Output the [X, Y] coordinate of the center of the cell containing the given text.  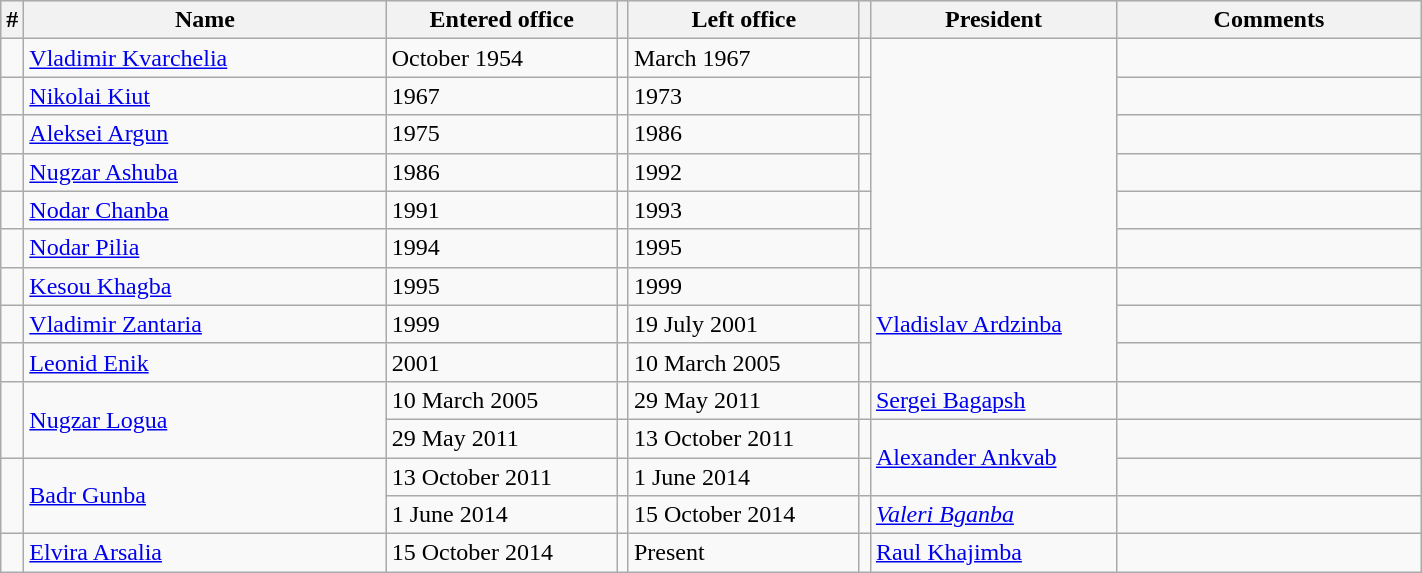
Vladimir Zantaria [205, 324]
Sergei Bagapsh [993, 400]
Nikolai Kiut [205, 96]
1975 [502, 134]
Nugzar Ashuba [205, 172]
19 July 2001 [744, 324]
1967 [502, 96]
Vladislav Ardzinba [993, 324]
Nodar Pilia [205, 248]
1973 [744, 96]
Vladimir Kvarchelia [205, 58]
Nugzar Logua [205, 419]
Comments [1270, 20]
Name [205, 20]
2001 [502, 362]
Entered office [502, 20]
Alexander Ankvab [993, 457]
1992 [744, 172]
Kesou Khagba [205, 286]
1991 [502, 210]
# [12, 20]
Aleksei Argun [205, 134]
Badr Gunba [205, 496]
Valeri Bganba [993, 515]
March 1967 [744, 58]
1993 [744, 210]
Left office [744, 20]
Elvira Arsalia [205, 553]
Leonid Enik [205, 362]
Present [744, 553]
President [993, 20]
1994 [502, 248]
Raul Khajimba [993, 553]
October 1954 [502, 58]
Nodar Chanba [205, 210]
